Pinpoint the cell where the given text exists, returning its (x, y) midpoint coordinate. 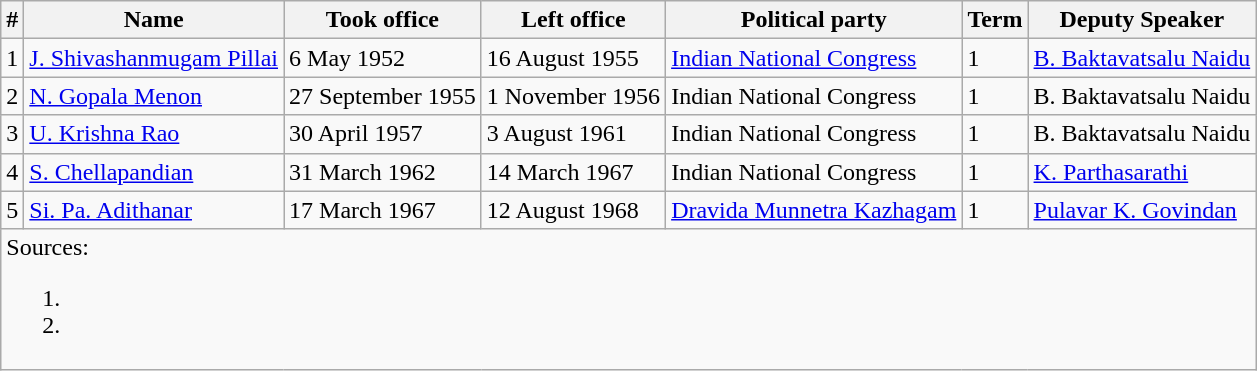
Sources: (628, 299)
Term (995, 20)
30 April 1957 (383, 134)
5 (12, 210)
U. Krishna Rao (154, 134)
Name (154, 20)
Political party (814, 20)
31 March 1962 (383, 172)
3 August 1961 (573, 134)
2 (12, 96)
4 (12, 172)
S. Chellapandian (154, 172)
J. Shivashanmugam Pillai (154, 58)
N. Gopala Menon (154, 96)
17 March 1967 (383, 210)
K. Parthasarathi (1142, 172)
Si. Pa. Adithanar (154, 210)
Pulavar K. Govindan (1142, 210)
Dravida Munnetra Kazhagam (814, 210)
1 November 1956 (573, 96)
3 (12, 134)
Left office (573, 20)
6 May 1952 (383, 58)
16 August 1955 (573, 58)
12 August 1968 (573, 210)
Deputy Speaker (1142, 20)
27 September 1955 (383, 96)
14 March 1967 (573, 172)
Took office (383, 20)
# (12, 20)
